Return the [X, Y] coordinate for the center point of the cell that contains the specified text.  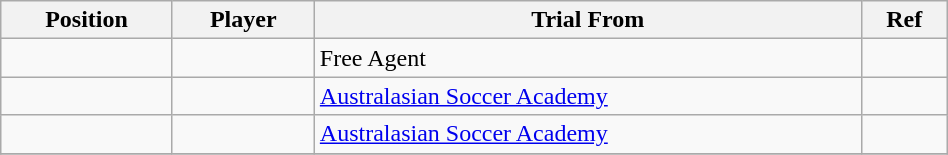
Trial From [588, 20]
Player [243, 20]
Ref [904, 20]
Position [86, 20]
Free Agent [588, 58]
